Detect which cell encompasses the target text, then output its [X, Y] center coordinate. 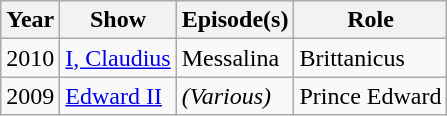
2009 [30, 96]
Prince Edward [370, 96]
Role [370, 20]
Edward II [118, 96]
2010 [30, 58]
(Various) [235, 96]
I, Claudius [118, 58]
Show [118, 20]
Brittanicus [370, 58]
Messalina [235, 58]
Year [30, 20]
Episode(s) [235, 20]
